From the cell containing the given text, extract its center point as [X, Y] coordinate. 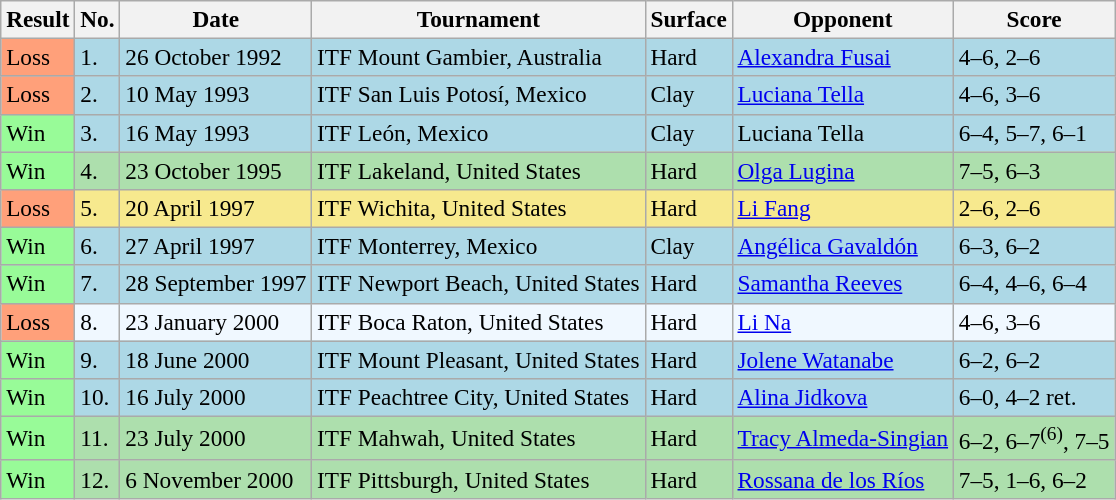
23 October 1995 [216, 170]
ITF Pittsburgh, United States [478, 479]
3. [98, 133]
26 October 1992 [216, 57]
6. [98, 246]
Rossana de los Ríos [842, 479]
12. [98, 479]
ITF Mahwah, United States [478, 438]
10. [98, 397]
6 November 2000 [216, 479]
6–4, 4–6, 6–4 [1034, 284]
6–2, 6–2 [1034, 359]
7–5, 6–3 [1034, 170]
Olga Lugina [842, 170]
6–3, 6–2 [1034, 246]
1. [98, 57]
27 April 1997 [216, 246]
16 May 1993 [216, 133]
23 January 2000 [216, 322]
10 May 1993 [216, 95]
7. [98, 284]
Alexandra Fusai [842, 57]
Alina Jidkova [842, 397]
ITF Boca Raton, United States [478, 322]
20 April 1997 [216, 208]
No. [98, 19]
7–5, 1–6, 6–2 [1034, 479]
Angélica Gavaldón [842, 246]
ITF Newport Beach, United States [478, 284]
16 July 2000 [216, 397]
Tournament [478, 19]
ITF Lakeland, United States [478, 170]
Surface [688, 19]
2. [98, 95]
6–4, 5–7, 6–1 [1034, 133]
28 September 1997 [216, 284]
9. [98, 359]
ITF San Luis Potosí, Mexico [478, 95]
Opponent [842, 19]
ITF Wichita, United States [478, 208]
ITF Mount Pleasant, United States [478, 359]
Jolene Watanabe [842, 359]
2–6, 2–6 [1034, 208]
23 July 2000 [216, 438]
5. [98, 208]
ITF Peachtree City, United States [478, 397]
18 June 2000 [216, 359]
11. [98, 438]
4. [98, 170]
Li Na [842, 322]
Tracy Almeda-Singian [842, 438]
8. [98, 322]
Samantha Reeves [842, 284]
6–0, 4–2 ret. [1034, 397]
Score [1034, 19]
4–6, 2–6 [1034, 57]
ITF León, Mexico [478, 133]
Result [38, 19]
6–2, 6–7(6), 7–5 [1034, 438]
Date [216, 19]
Li Fang [842, 208]
ITF Mount Gambier, Australia [478, 57]
ITF Monterrey, Mexico [478, 246]
